Provide the (X, Y) coordinate of the cell's center where the given text is located.  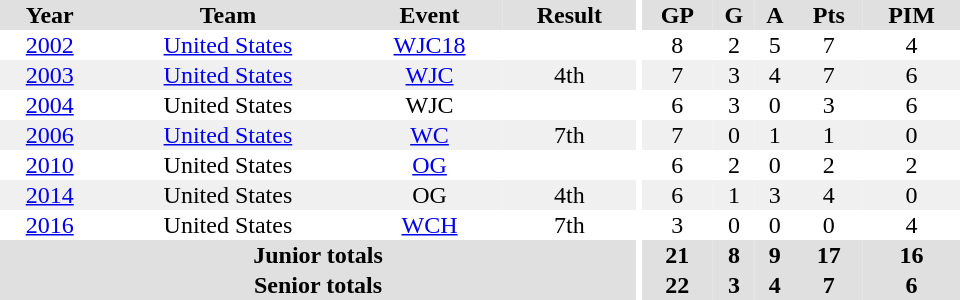
2002 (50, 45)
16 (912, 255)
21 (678, 255)
2003 (50, 75)
Year (50, 15)
2014 (50, 195)
22 (678, 285)
Team (228, 15)
17 (829, 255)
2004 (50, 105)
WCH (429, 225)
2006 (50, 135)
9 (775, 255)
Result (570, 15)
Senior totals (318, 285)
5 (775, 45)
2010 (50, 165)
A (775, 15)
Event (429, 15)
2016 (50, 225)
WC (429, 135)
WJC18 (429, 45)
PIM (912, 15)
Pts (829, 15)
Junior totals (318, 255)
G (734, 15)
GP (678, 15)
